Extract the [x, y] coordinate from the center of the cell holding the provided text.  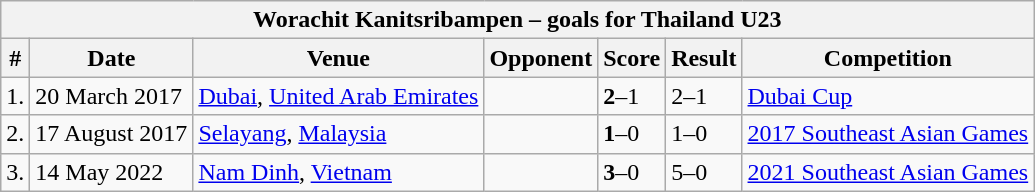
Dubai Cup [888, 96]
# [16, 58]
Selayang, Malaysia [338, 134]
20 March 2017 [112, 96]
17 August 2017 [112, 134]
2021 Southeast Asian Games [888, 172]
Result [704, 58]
2017 Southeast Asian Games [888, 134]
14 May 2022 [112, 172]
Worachit Kanitsribampen – goals for Thailand U23 [518, 20]
Date [112, 58]
Nam Dinh, Vietnam [338, 172]
Opponent [541, 58]
3. [16, 172]
3–0 [632, 172]
2. [16, 134]
Venue [338, 58]
Score [632, 58]
5–0 [704, 172]
Dubai, United Arab Emirates [338, 96]
Competition [888, 58]
1. [16, 96]
